Provide the [x, y] coordinate of the cell's center where the given text is located.  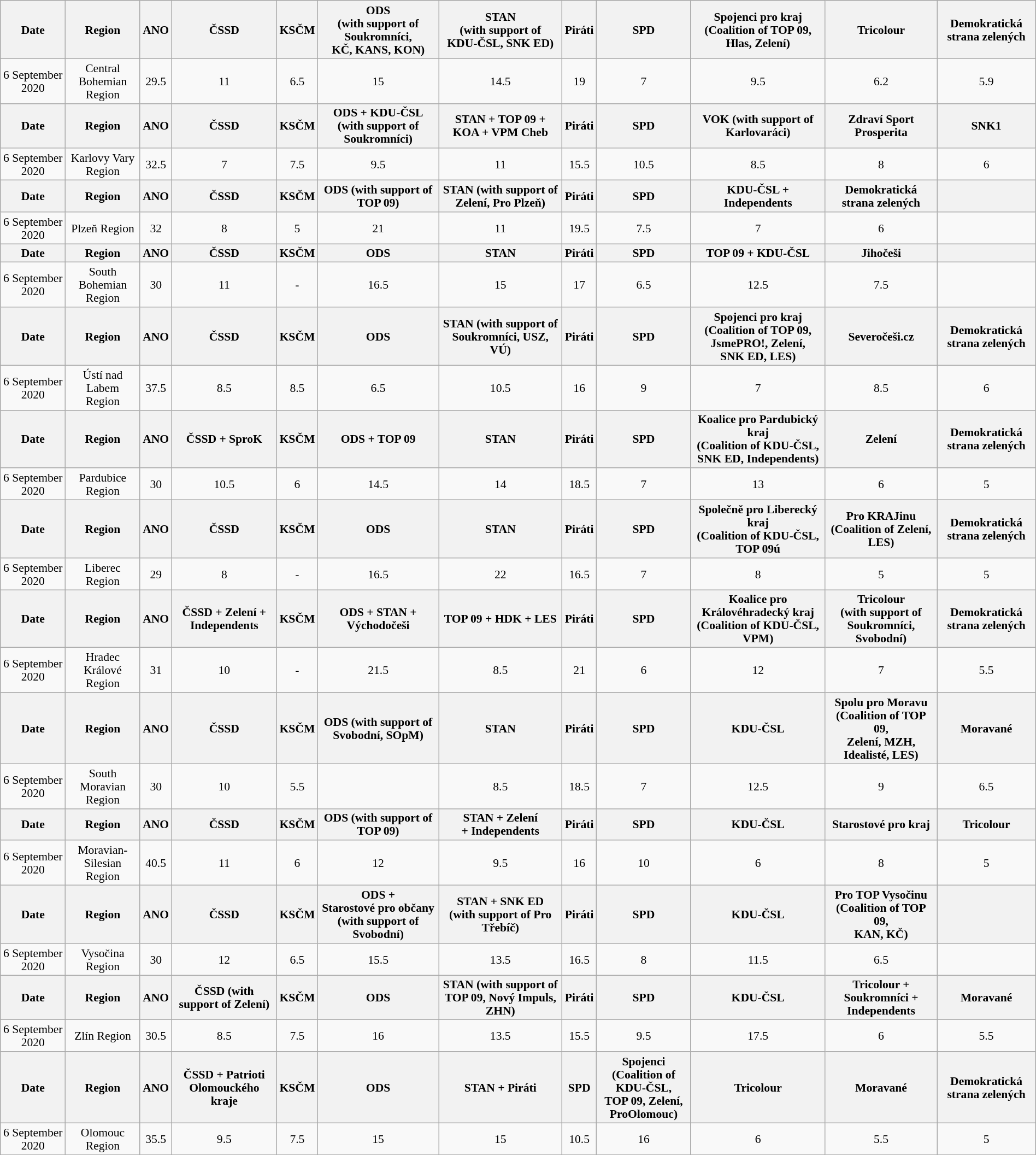
ODS(with support of Soukromníci,KČ, KANS, KON) [378, 30]
Starostové pro kraj [881, 824]
Tricolour(with support ofSoukromníci, Svobodní) [881, 619]
32.5 [156, 165]
17 [579, 285]
5.9 [986, 81]
Moravian-Silesian Region [103, 863]
Olomouc Region [103, 1139]
Spojenci pro kraj(Coalition of TOP 09, Hlas, Zelení) [758, 30]
17.5 [758, 1036]
STAN(with support ofKDU-ČSL, SNK ED) [501, 30]
STAN (with support of Soukromníci, USZ, VÚ) [501, 336]
TOP 09 + HDK + LES [501, 619]
Zelení [881, 439]
ČSSD (with support of Zelení) [224, 998]
South Moravian Region [103, 786]
Pardubice Region [103, 484]
40.5 [156, 863]
Severočeši.cz [881, 336]
South Bohemian Region [103, 285]
ODS + TOP 09 [378, 439]
ODS + STAN + Východočeši [378, 619]
Vysočina Region [103, 959]
35.5 [156, 1139]
ODS + KDU-ČSL(with support of Soukromníci) [378, 126]
22 [501, 574]
31 [156, 670]
Koalice pro Královéhradecký kraj(Coalition of KDU-ČSL, VPM) [758, 619]
STAN (with support ofZelení, Pro Plzeň) [501, 196]
VOK (with support of Karlovaráci) [758, 126]
Zlín Region [103, 1036]
STAN + Zelení+ Independents [501, 824]
ODS +Starostové pro občany (with support of Svobodní) [378, 914]
Central Bohemian Region [103, 81]
Plzeň Region [103, 228]
19 [579, 81]
ODS (with support ofSvobodní, SOpM) [378, 728]
14 [501, 484]
ČSSD + SproK [224, 439]
ČSSD + Zelení + Independents [224, 619]
STAN + Piráti [501, 1087]
32 [156, 228]
Koalice pro Pardubický kraj(Coalition of KDU-ČSL, SNK ED, Independents) [758, 439]
Hradec Králové Region [103, 670]
Karlovy Vary Region [103, 165]
Společně pro Liberecký kraj(Coalition of KDU-ČSL, TOP 09ú [758, 529]
Liberec Region [103, 574]
Jihočeši [881, 253]
ČSSD + Patrioti Olomouckého kraje [224, 1087]
TOP 09 + KDU-ČSL [758, 253]
29.5 [156, 81]
29 [156, 574]
STAN (with support of TOP 09, Nový Impuls, ZHN) [501, 998]
Spojenci(Coalition ofKDU-ČSL,TOP 09, Zelení, ProOlomouc) [644, 1087]
STAN + TOP 09 +KOA + VPM Cheb [501, 126]
21.5 [378, 670]
Zdraví Sport Prosperita [881, 126]
Spolu pro Moravu(Coalition of TOP 09,Zelení, MZH, Idealisté, LES) [881, 728]
11.5 [758, 959]
19.5 [579, 228]
30.5 [156, 1036]
STAN + SNK ED(with support of Pro Třebíč) [501, 914]
Pro KRAJinu(Coalition of Zelení, LES) [881, 529]
Spojenci pro kraj(Coalition of TOP 09, JsmePRO!, Zelení,SNK ED, LES) [758, 336]
6.2 [881, 81]
Pro TOP Vysočinu(Coalition of TOP 09,KAN, KČ) [881, 914]
13 [758, 484]
37.5 [156, 388]
KDU-ČSL + Independents [758, 196]
Tricolour + Soukromníci + Independents [881, 998]
SNK1 [986, 126]
Ústí nad Labem Region [103, 388]
